Locate the cell with the specified text and output its [x, y] center coordinate. 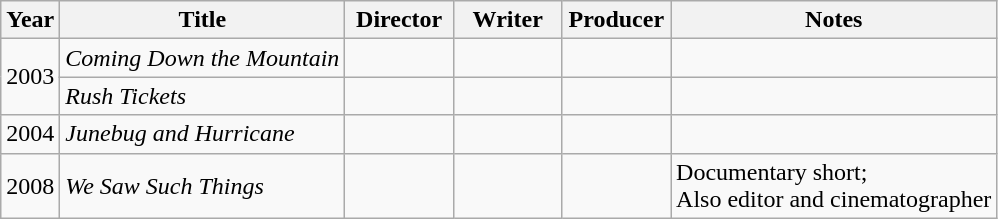
Coming Down the Mountain [202, 58]
Director [400, 20]
Junebug and Hurricane [202, 134]
2003 [30, 77]
Producer [616, 20]
2008 [30, 186]
Title [202, 20]
2004 [30, 134]
Notes [834, 20]
Writer [508, 20]
Rush Tickets [202, 96]
Documentary short;Also editor and cinematographer [834, 186]
We Saw Such Things [202, 186]
Year [30, 20]
